From the cell containing the given text, extract its center point as (X, Y) coordinate. 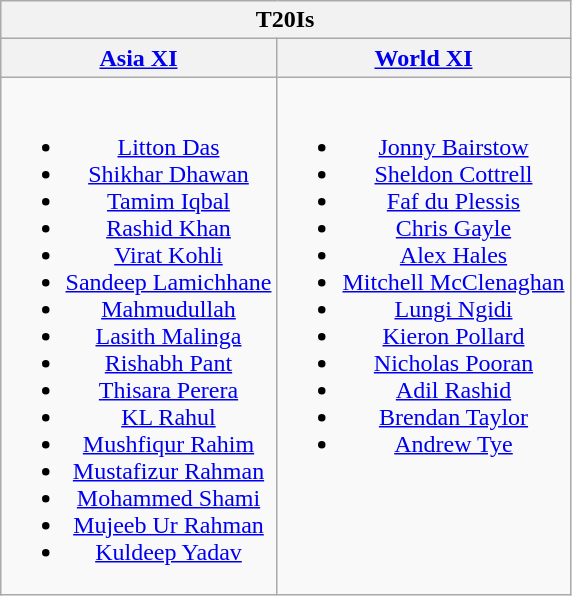
T20Is (285, 20)
Asia XI (138, 58)
World XI (424, 58)
